Identify which cell holds the provided text, then report its [X, Y] central coordinate. 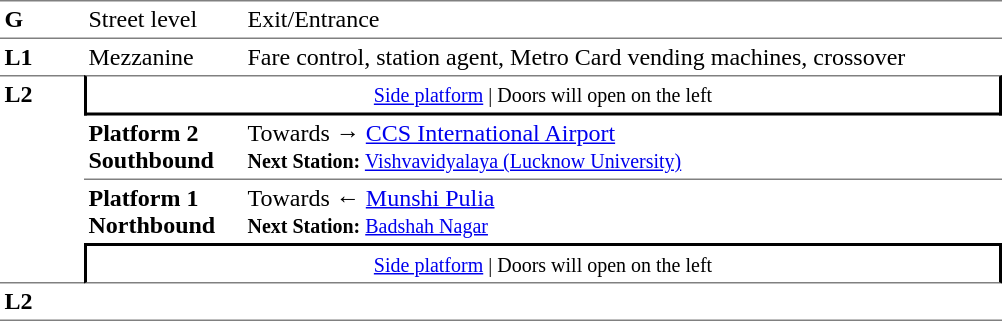
Mezzanine [164, 57]
Towards ← Munshi PuliaNext Station: Badshah Nagar [622, 212]
L1 [42, 57]
L2 [42, 179]
Towards → CCS International AirportNext Station: Vishvavidyalaya (Lucknow University) [622, 148]
Fare control, station agent, Metro Card vending machines, crossover [622, 57]
Platform 1Northbound [164, 212]
Street level [164, 20]
G [42, 20]
Platform 2Southbound [164, 148]
Exit/Entrance [622, 20]
